Search for the cell housing the specified text and yield its (X, Y) center coordinate. 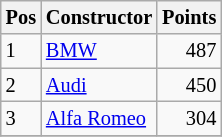
Audi (99, 85)
Pos (21, 17)
450 (189, 85)
487 (189, 51)
1 (21, 51)
BMW (99, 51)
Points (189, 17)
3 (21, 118)
Alfa Romeo (99, 118)
Constructor (99, 17)
2 (21, 85)
304 (189, 118)
